Provide the [x, y] coordinate of the cell's center where the given text is located.  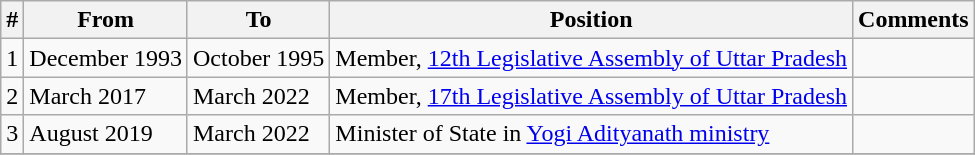
Position [592, 20]
To [258, 20]
Member, 17th Legislative Assembly of Uttar Pradesh [592, 96]
Member, 12th Legislative Assembly of Uttar Pradesh [592, 58]
3 [12, 134]
1 [12, 58]
Comments [914, 20]
From [106, 20]
2 [12, 96]
# [12, 20]
August 2019 [106, 134]
Minister of State in Yogi Adityanath ministry [592, 134]
December 1993 [106, 58]
October 1995 [258, 58]
March 2017 [106, 96]
